Scan for the cell matching the given text and deliver its [x, y] coordinate at center. 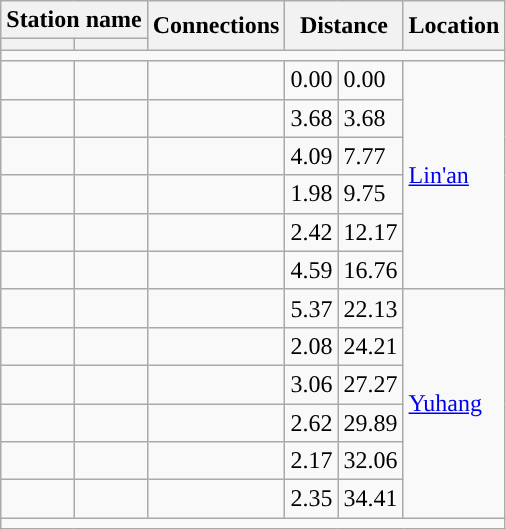
3.06 [312, 384]
2.17 [312, 461]
2.08 [312, 346]
27.27 [370, 384]
4.09 [312, 156]
2.62 [312, 423]
9.75 [370, 194]
Yuhang [454, 403]
34.41 [370, 499]
5.37 [312, 308]
Connections [216, 26]
32.06 [370, 461]
Lin'an [454, 175]
2.42 [312, 232]
7.77 [370, 156]
22.13 [370, 308]
2.35 [312, 499]
1.98 [312, 194]
Location [454, 26]
24.21 [370, 346]
4.59 [312, 270]
16.76 [370, 270]
Distance [344, 26]
29.89 [370, 423]
12.17 [370, 232]
Station name [74, 20]
